Output the (X, Y) coordinate of the center of the cell containing the given text.  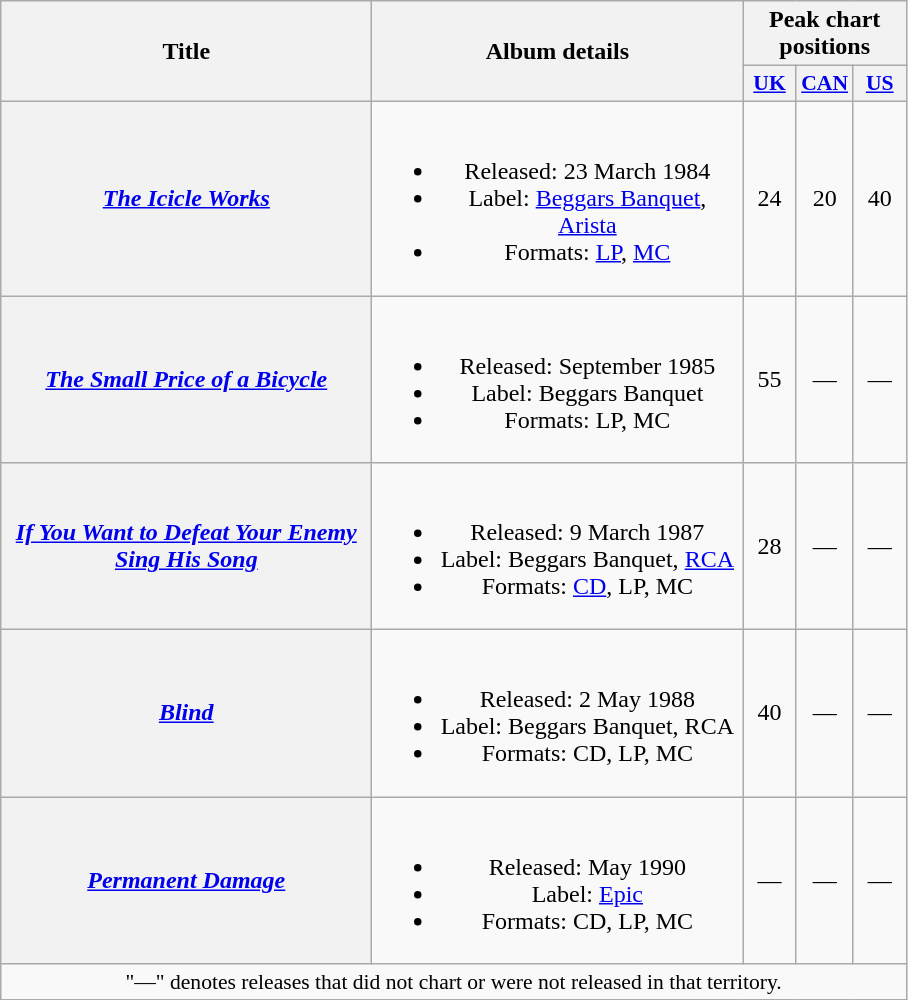
The Small Price of a Bicycle (186, 380)
Title (186, 52)
Released: 9 March 1987Label: Beggars Banquet, RCAFormats: CD, LP, MC (558, 546)
CAN (824, 84)
Released: 2 May 1988Label: Beggars Banquet, RCAFormats: CD, LP, MC (558, 714)
The Icicle Works (186, 198)
28 (770, 546)
55 (770, 380)
Released: 23 March 1984Label: Beggars Banquet, AristaFormats: LP, MC (558, 198)
Released: September 1985Label: Beggars BanquetFormats: LP, MC (558, 380)
24 (770, 198)
If You Want to Defeat Your Enemy Sing His Song (186, 546)
Released: May 1990Label: EpicFormats: CD, LP, MC (558, 880)
Permanent Damage (186, 880)
Peak chart positions (825, 34)
Album details (558, 52)
20 (824, 198)
Blind (186, 714)
US (880, 84)
"—" denotes releases that did not chart or were not released in that territory. (454, 982)
UK (770, 84)
